Return (x, y) of the center of cell containing provided text 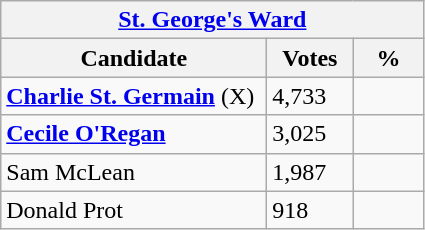
Candidate (134, 58)
% (388, 58)
Charlie St. Germain (X) (134, 96)
918 (310, 210)
1,987 (310, 172)
Votes (310, 58)
3,025 (310, 134)
St. George's Ward (212, 20)
Donald Prot (134, 210)
4,733 (310, 96)
Sam McLean (134, 172)
Cecile O'Regan (134, 134)
